Return (x, y) of the center of cell containing provided text 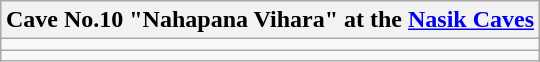
Cave No.10 "Nahapana Vihara" at the Nasik Caves (270, 20)
